Capture the cell that displays the provided text and extract its (x, y) central coordinate. 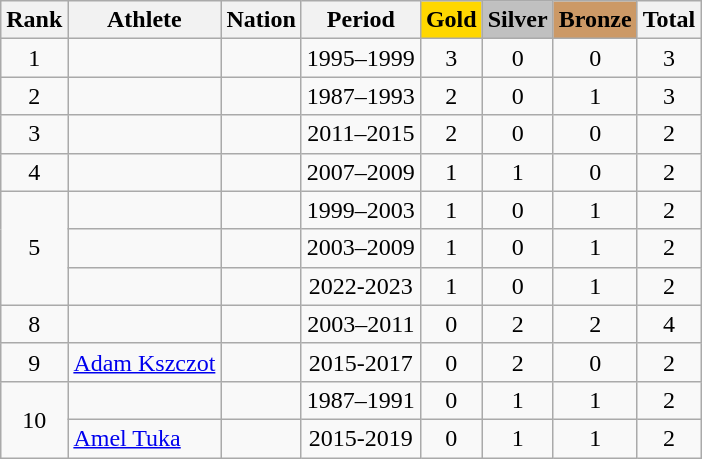
9 (34, 362)
2003–2009 (360, 248)
2007–2009 (360, 172)
1999–2003 (360, 210)
Amel Tuka (144, 438)
Nation (261, 20)
2022-2023 (360, 286)
Rank (34, 20)
Silver (518, 20)
Bronze (595, 20)
1987–1993 (360, 96)
1995–1999 (360, 58)
2015-2019 (360, 438)
1987–1991 (360, 400)
Adam Kszczot (144, 362)
Total (669, 20)
2015-2017 (360, 362)
Athlete (144, 20)
Gold (451, 20)
2011–2015 (360, 134)
8 (34, 324)
2003–2011 (360, 324)
Period (360, 20)
10 (34, 419)
5 (34, 248)
